Pinpoint the cell where the given text exists, returning its (X, Y) midpoint coordinate. 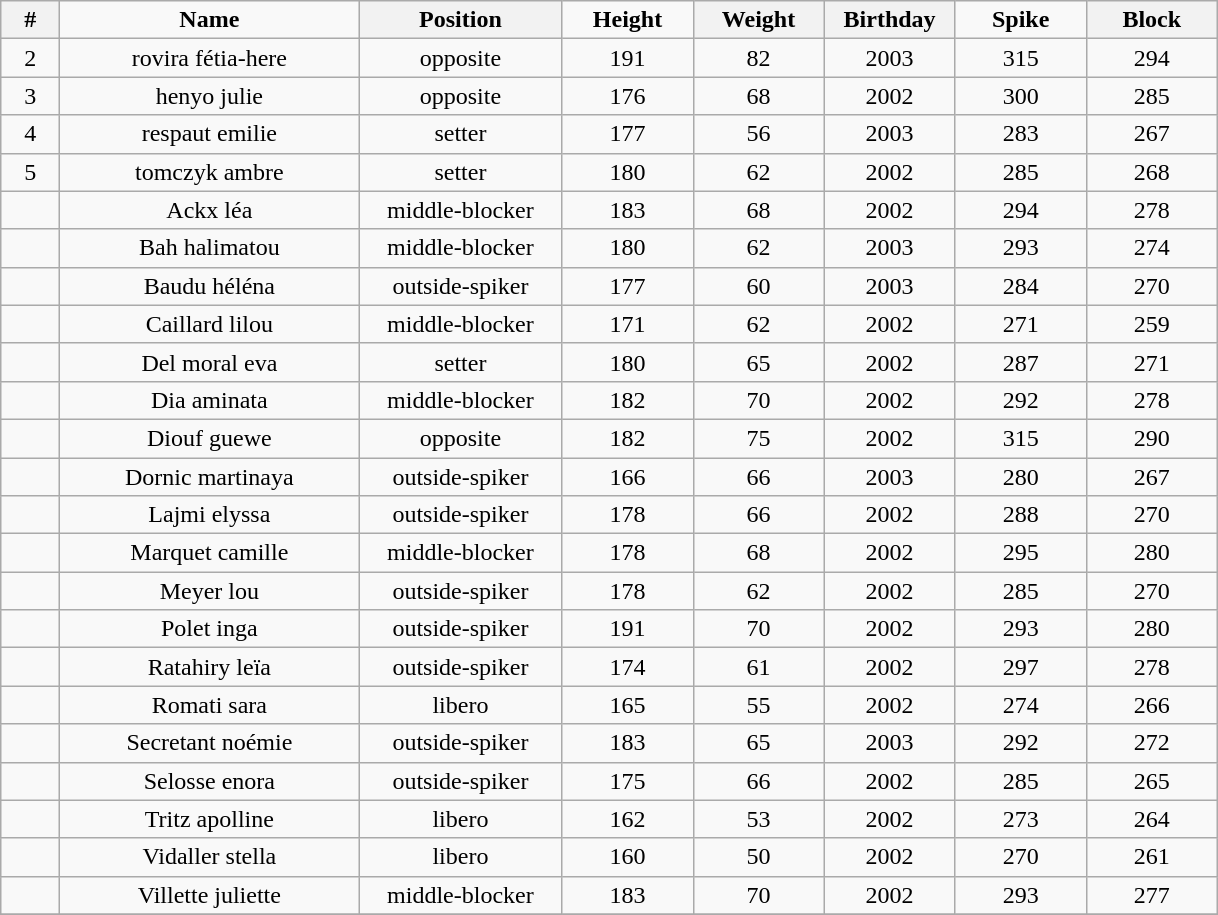
297 (1020, 667)
60 (758, 286)
Position (460, 20)
3 (30, 96)
261 (1152, 857)
75 (758, 438)
272 (1152, 743)
Block (1152, 20)
5 (30, 172)
Romati sara (210, 705)
166 (628, 477)
Vidaller stella (210, 857)
Spike (1020, 20)
Marquet camille (210, 553)
56 (758, 134)
55 (758, 705)
Meyer lou (210, 591)
259 (1152, 324)
287 (1020, 362)
Dia aminata (210, 400)
162 (628, 819)
165 (628, 705)
Height (628, 20)
Bah halimatou (210, 248)
rovira fétia-here (210, 58)
Del moral eva (210, 362)
300 (1020, 96)
290 (1152, 438)
174 (628, 667)
Dornic martinaya (210, 477)
Diouf guewe (210, 438)
Polet inga (210, 629)
61 (758, 667)
2 (30, 58)
265 (1152, 781)
53 (758, 819)
Secretant noémie (210, 743)
Ratahiry leïa (210, 667)
176 (628, 96)
respaut emilie (210, 134)
277 (1152, 895)
# (30, 20)
4 (30, 134)
288 (1020, 515)
Lajmi elyssa (210, 515)
268 (1152, 172)
175 (628, 781)
266 (1152, 705)
171 (628, 324)
160 (628, 857)
Baudu héléna (210, 286)
273 (1020, 819)
Villette juliette (210, 895)
284 (1020, 286)
Birthday (890, 20)
Tritz apolline (210, 819)
Selosse enora (210, 781)
Caillard lilou (210, 324)
henyo julie (210, 96)
283 (1020, 134)
264 (1152, 819)
Name (210, 20)
82 (758, 58)
295 (1020, 553)
Ackx léa (210, 210)
tomczyk ambre (210, 172)
Weight (758, 20)
50 (758, 857)
